Capture the cell that displays the provided text and extract its [x, y] central coordinate. 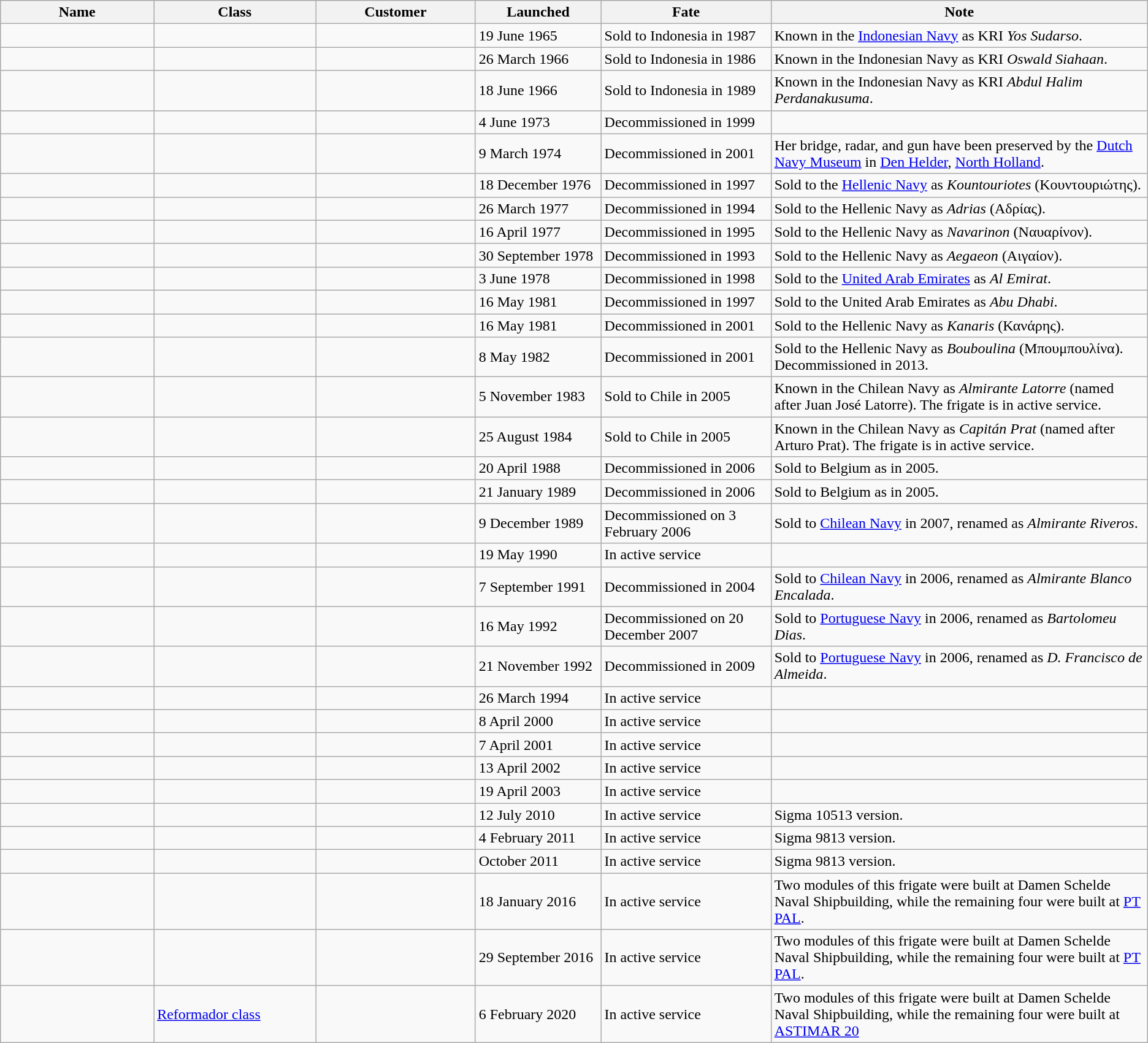
8 April 2000 [538, 721]
Customer [396, 12]
Sold to the Hellenic Navy as Navarinon (Ναυαρίνον). [959, 232]
9 March 1974 [538, 153]
Name [77, 12]
Sigma 10513 version. [959, 815]
Sold to Indonesia in 1986 [686, 59]
Known in the Indonesian Navy as KRI Yos Sudarso. [959, 36]
Known in the Indonesian Navy as KRI Oswald Siahaan. [959, 59]
Decommissioned in 1998 [686, 278]
26 March 1994 [538, 698]
Class [235, 12]
Reformador class [235, 1014]
Decommissioned in 1993 [686, 255]
Fate [686, 12]
Known in the Chilean Navy as Almirante Latorre (named after Juan José Latorre). The frigate is in active service. [959, 397]
25 August 1984 [538, 437]
9 December 1989 [538, 524]
Sold to Portuguese Navy in 2006, renamed as D. Francisco de Almeida. [959, 666]
Sold to Indonesia in 1987 [686, 36]
Decommissioned in 2009 [686, 666]
16 May 1992 [538, 627]
3 June 1978 [538, 278]
6 February 2020 [538, 1014]
Her bridge, radar, and gun have been preserved by the Dutch Navy Museum in Den Helder, North Holland. [959, 153]
Sold to Indonesia in 1989 [686, 91]
Sold to the Hellenic Navy as Kountouriotes (Κουντουριώτης). [959, 185]
Sold to the United Arab Emirates as Abu Dhabi. [959, 302]
Sold to the United Arab Emirates as Al Emirat. [959, 278]
Launched [538, 12]
Sold to Chilean Navy in 2006, renamed as Almirante Blanco Encalada. [959, 586]
Sold to Chilean Navy in 2007, renamed as Almirante Riveros. [959, 524]
Known in the Chilean Navy as Capitán Prat (named after Arturo Prat). The frigate is in active service. [959, 437]
7 September 1991 [538, 586]
16 April 1977 [538, 232]
26 March 1966 [538, 59]
20 April 1988 [538, 468]
Decommissioned in 1994 [686, 208]
4 June 1973 [538, 122]
18 January 2016 [538, 901]
7 April 2001 [538, 744]
Two modules of this frigate were built at Damen Schelde Naval Shipbuilding, while the remaining four were built at ASTIMAR 20 [959, 1014]
Sold to the Hellenic Navy as Aegaeon (Αιγαίον). [959, 255]
13 April 2002 [538, 768]
Decommissioned in 2004 [686, 586]
Sold to Portuguese Navy in 2006, renamed as Bartolomeu Dias. [959, 627]
Sold to the Hellenic Navy as Adrias (Αδρίας). [959, 208]
Decommissioned in 1999 [686, 122]
12 July 2010 [538, 815]
Decommissioned on 20 December 2007 [686, 627]
19 April 2003 [538, 791]
Sold to the Hellenic Navy as Kanaris (Κανάρης). [959, 326]
5 November 1983 [538, 397]
18 June 1966 [538, 91]
19 May 1990 [538, 555]
Decommissioned on 3 February 2006 [686, 524]
October 2011 [538, 862]
19 June 1965 [538, 36]
21 January 1989 [538, 492]
Known in the Indonesian Navy as KRI Abdul Halim Perdanakusuma. [959, 91]
21 November 1992 [538, 666]
18 December 1976 [538, 185]
26 March 1977 [538, 208]
30 September 1978 [538, 255]
Note [959, 12]
4 February 2011 [538, 838]
29 September 2016 [538, 958]
Decommissioned in 1995 [686, 232]
8 May 1982 [538, 357]
Sold to the Hellenic Navy as Bouboulina (Μπουμπουλίνα). Decommissioned in 2013. [959, 357]
